Find where the given text appears and provide that cell's center as (X, Y) coordinate. 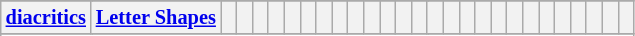
Letter Shapes (156, 18)
diacritics (46, 18)
